Provide the [x, y] coordinate of the cell's center where the given text is located.  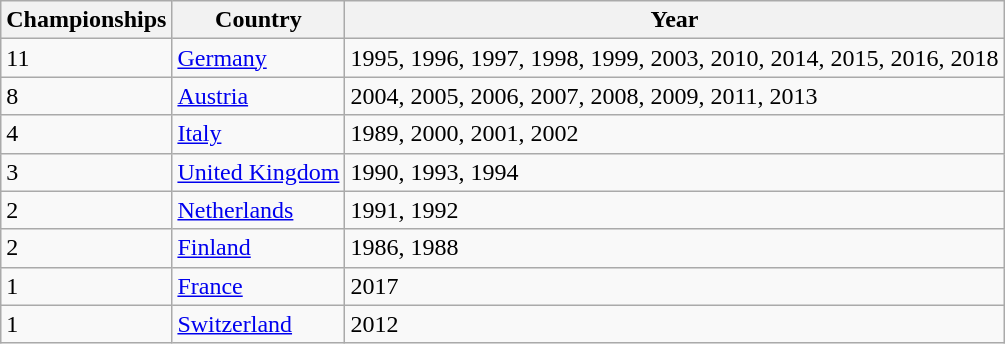
4 [86, 134]
Country [258, 20]
2017 [674, 286]
Italy [258, 134]
1989, 2000, 2001, 2002 [674, 134]
Finland [258, 248]
Year [674, 20]
Switzerland [258, 324]
1991, 1992 [674, 210]
Germany [258, 58]
France [258, 286]
Netherlands [258, 210]
11 [86, 58]
1995, 1996, 1997, 1998, 1999, 2003, 2010, 2014, 2015, 2016, 2018 [674, 58]
United Kingdom [258, 172]
2012 [674, 324]
3 [86, 172]
Championships [86, 20]
1990, 1993, 1994 [674, 172]
8 [86, 96]
Austria [258, 96]
1986, 1988 [674, 248]
2004, 2005, 2006, 2007, 2008, 2009, 2011, 2013 [674, 96]
